Search for the cell housing the specified text and yield its [x, y] center coordinate. 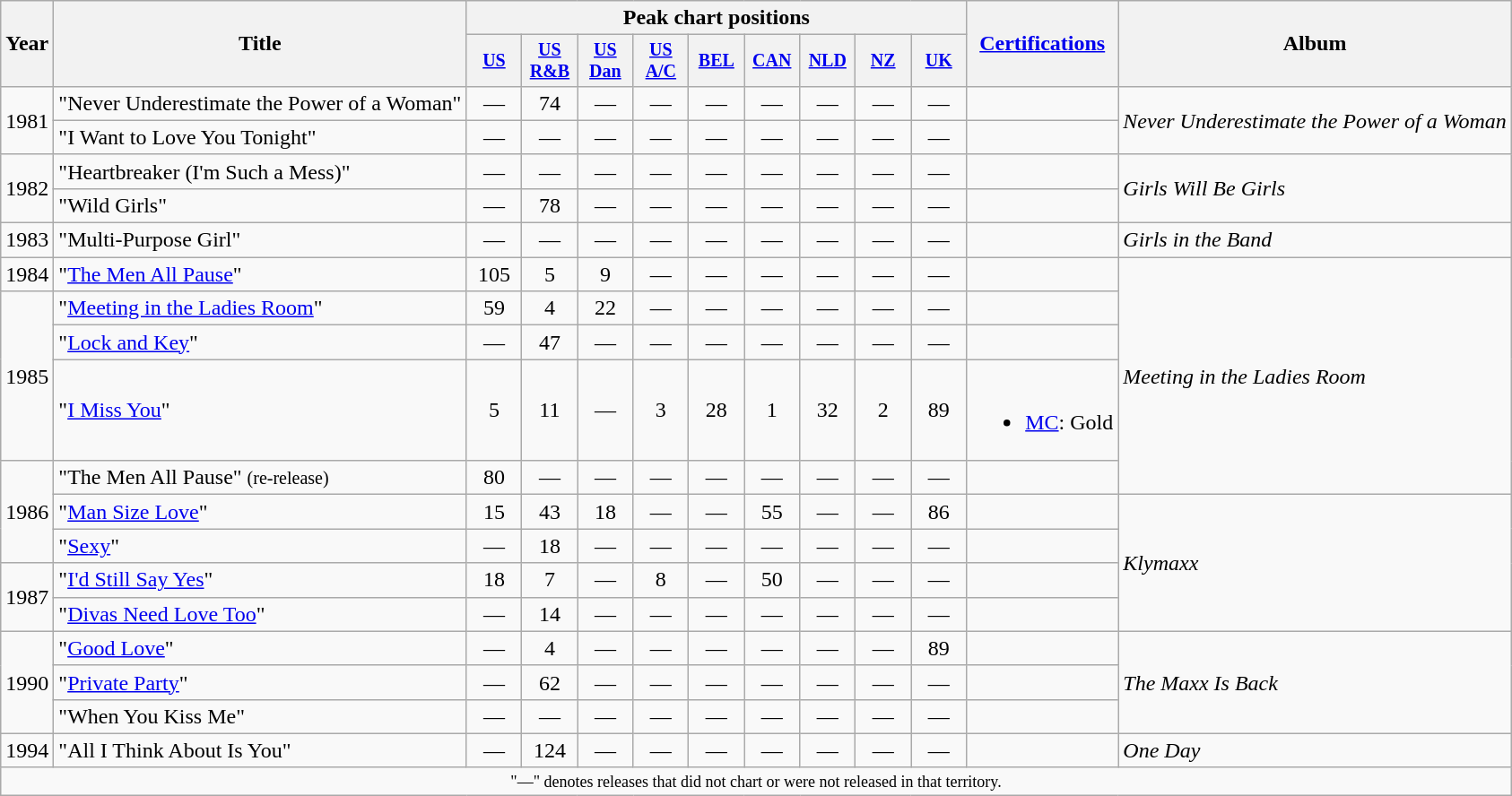
BEL [717, 61]
1983 [27, 240]
1982 [27, 188]
Never Underestimate the Power of a Woman [1315, 120]
7 [550, 580]
Meeting in the Ladies Room [1315, 376]
"Wild Girls" [260, 205]
Girls in the Band [1315, 240]
59 [494, 308]
Girls Will Be Girls [1315, 188]
Certifications [1042, 44]
"Heartbreaker (I'm Such a Mess)" [260, 171]
15 [494, 512]
Title [260, 44]
124 [550, 750]
"Meeting in the Ladies Room" [260, 308]
Peak chart positions [717, 18]
1986 [27, 512]
74 [550, 103]
105 [494, 274]
"Never Underestimate the Power of a Woman" [260, 103]
9 [605, 274]
1985 [27, 376]
USDan [605, 61]
USR&B [550, 61]
86 [939, 512]
1990 [27, 682]
NLD [828, 61]
"All I Think About Is You" [260, 750]
US [494, 61]
1984 [27, 274]
1994 [27, 750]
"Multi-Purpose Girl" [260, 240]
Album [1315, 44]
47 [550, 342]
"When You Kiss Me" [260, 716]
MC: Gold [1042, 411]
Year [27, 44]
"Lock and Key" [260, 342]
11 [550, 411]
"Sexy" [260, 546]
USA/C [661, 61]
62 [550, 682]
28 [717, 411]
"The Men All Pause" (re-release) [260, 478]
22 [605, 308]
"I Miss You" [260, 411]
55 [772, 512]
8 [661, 580]
1987 [27, 597]
"Private Party" [260, 682]
"Divas Need Love Too" [260, 614]
UK [939, 61]
43 [550, 512]
NZ [883, 61]
2 [883, 411]
1981 [27, 120]
"I Want to Love You Tonight" [260, 137]
14 [550, 614]
The Maxx Is Back [1315, 682]
One Day [1315, 750]
"—" denotes releases that did not chart or were not released in that territory. [757, 782]
80 [494, 478]
1 [772, 411]
"I'd Still Say Yes" [260, 580]
50 [772, 580]
CAN [772, 61]
"Good Love" [260, 648]
78 [550, 205]
3 [661, 411]
Klymaxx [1315, 563]
"Man Size Love" [260, 512]
"The Men All Pause" [260, 274]
32 [828, 411]
